Return the (X, Y) coordinate for the center point of the cell that contains the specified text.  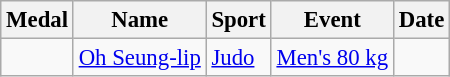
Oh Seung-lip (140, 58)
Date (421, 20)
Sport (238, 20)
Judo (238, 58)
Men's 80 kg (332, 58)
Name (140, 20)
Medal (38, 20)
Event (332, 20)
